Scan for the cell matching the given text and deliver its (X, Y) coordinate at center. 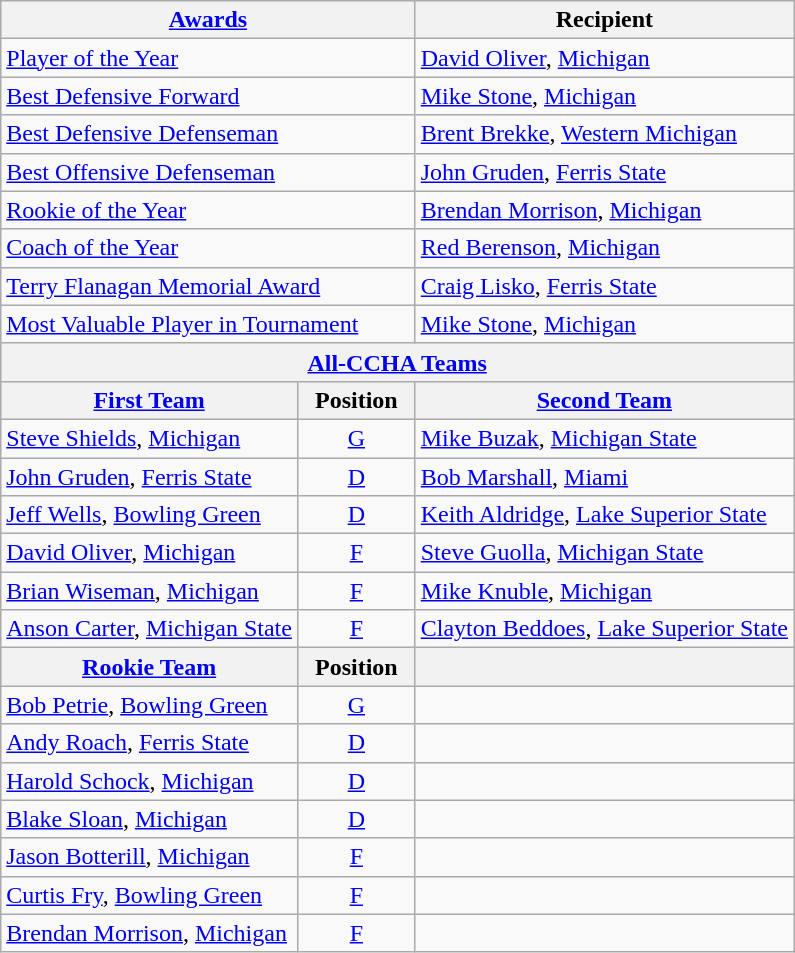
Keith Aldridge, Lake Superior State (604, 515)
Bob Petrie, Bowling Green (150, 705)
Anson Carter, Michigan State (150, 629)
Jeff Wells, Bowling Green (150, 515)
Brent Brekke, Western Michigan (604, 134)
Brian Wiseman, Michigan (150, 591)
Mike Buzak, Michigan State (604, 438)
Mike Knuble, Michigan (604, 591)
Best Defensive Defenseman (208, 134)
First Team (150, 400)
Jason Botterill, Michigan (150, 857)
Best Defensive Forward (208, 96)
Most Valuable Player in Tournament (208, 324)
Steve Shields, Michigan (150, 438)
Best Offensive Defenseman (208, 172)
All-CCHA Teams (398, 362)
Player of the Year (208, 58)
Steve Guolla, Michigan State (604, 553)
Rookie Team (150, 667)
Second Team (604, 400)
Coach of the Year (208, 248)
Andy Roach, Ferris State (150, 743)
Craig Lisko, Ferris State (604, 286)
Red Berenson, Michigan (604, 248)
Recipient (604, 20)
Curtis Fry, Bowling Green (150, 895)
Rookie of the Year (208, 210)
Awards (208, 20)
Bob Marshall, Miami (604, 477)
Harold Schock, Michigan (150, 781)
Clayton Beddoes, Lake Superior State (604, 629)
Terry Flanagan Memorial Award (208, 286)
Blake Sloan, Michigan (150, 819)
